Extract the (X, Y) coordinate from the center of the cell holding the provided text.  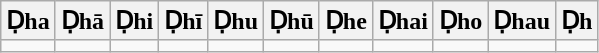
Ḍhai (402, 21)
Ḍhu (236, 21)
Ḍhā (82, 21)
Ḍhe (346, 21)
Ḍhī (184, 21)
Ḍhū (292, 21)
Ḍha (28, 21)
Ḍh (577, 21)
Ḍho (460, 21)
Ḍhi (134, 21)
Ḍhau (522, 21)
